Search for the cell housing the specified text and yield its (x, y) center coordinate. 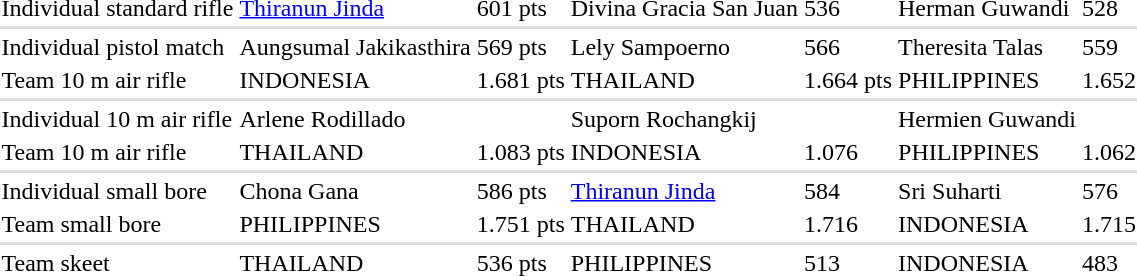
Individual pistol match (118, 47)
1.715 (1108, 224)
Sri Suharti (988, 191)
Individual small bore (118, 191)
566 (848, 47)
1.664 pts (848, 80)
1.062 (1108, 152)
Individual 10 m air rifle (118, 119)
Lely Sampoerno (684, 47)
569 pts (520, 47)
1.083 pts (520, 152)
Arlene Rodillado (355, 119)
Chona Gana (355, 191)
559 (1108, 47)
1.652 (1108, 80)
Theresita Talas (988, 47)
Thiranun Jinda (684, 191)
576 (1108, 191)
1.681 pts (520, 80)
1.751 pts (520, 224)
Team small bore (118, 224)
Hermien Guwandi (988, 119)
Suporn Rochangkij (684, 119)
584 (848, 191)
586 pts (520, 191)
1.716 (848, 224)
1.076 (848, 152)
Aungsumal Jakikasthira (355, 47)
